Locate the cell with the specified text and output its (X, Y) center coordinate. 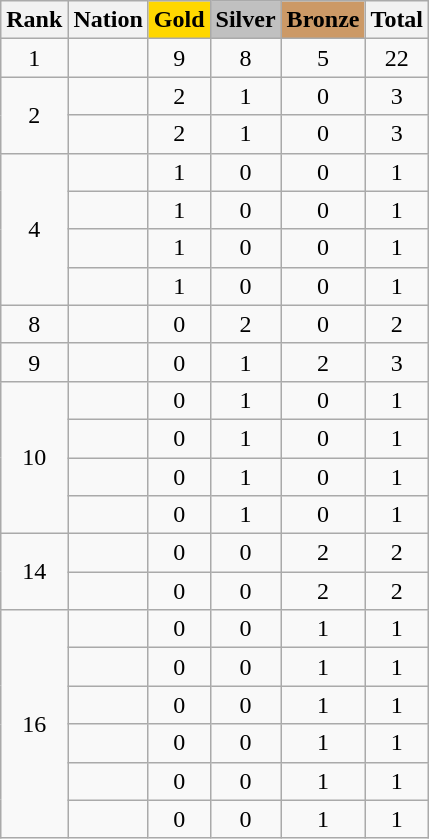
Rank (34, 20)
Gold (179, 20)
16 (34, 724)
Total (397, 20)
5 (323, 58)
14 (34, 572)
Nation (108, 20)
22 (397, 58)
4 (34, 229)
10 (34, 457)
Silver (246, 20)
Bronze (323, 20)
